For the text-containing cell, return its midpoint in (x, y) coordinate format. 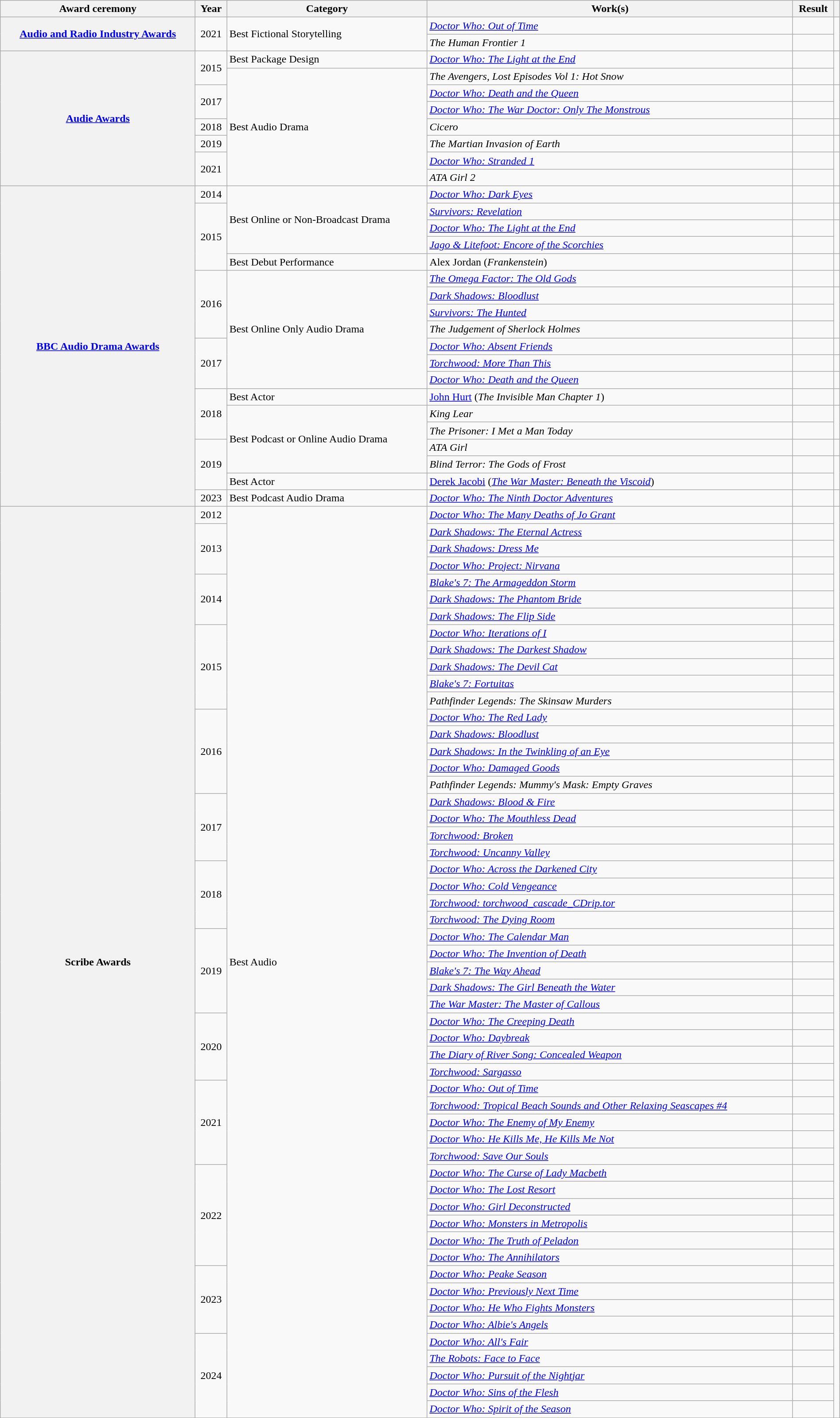
Dark Shadows: The Flip Side (610, 616)
Pathfinder Legends: The Skinsaw Murders (610, 700)
Doctor Who: Sins of the Flesh (610, 1392)
ATA Girl (610, 447)
ATA Girl 2 (610, 177)
Torchwood: Tropical Beach Sounds and Other Relaxing Seascapes #4 (610, 1105)
Audio and Radio Industry Awards (98, 34)
2020 (211, 1046)
Doctor Who: All's Fair (610, 1342)
Doctor Who: Absent Friends (610, 346)
2012 (211, 515)
Result (813, 9)
The Diary of River Song: Concealed Weapon (610, 1055)
Doctor Who: Project: Nirvana (610, 566)
Best Podcast Audio Drama (327, 498)
Doctor Who: Across the Darkened City (610, 869)
Survivors: The Hunted (610, 313)
The Human Frontier 1 (610, 43)
Torchwood: More Than This (610, 363)
Blind Terror: The Gods of Frost (610, 464)
Doctor Who: The Ninth Doctor Adventures (610, 498)
Category (327, 9)
The Omega Factor: The Old Gods (610, 279)
Best Package Design (327, 59)
Year (211, 9)
The Prisoner: I Met a Man Today (610, 430)
Pathfinder Legends: Mummy's Mask: Empty Graves (610, 785)
Best Online Only Audio Drama (327, 329)
Best Fictional Storytelling (327, 34)
Torchwood: Save Our Souls (610, 1156)
Torchwood: torchwood_cascade_CDrip.tor (610, 903)
Derek Jacobi (The War Master: Beneath the Viscoid) (610, 481)
Blake's 7: Fortuitas (610, 684)
Scribe Awards (98, 962)
Doctor Who: The Enemy of My Enemy (610, 1122)
Doctor Who: The Truth of Peladon (610, 1240)
Dark Shadows: In the Twinkling of an Eye (610, 751)
Award ceremony (98, 9)
Dark Shadows: The Phantom Bride (610, 599)
Doctor Who: The Red Lady (610, 717)
Doctor Who: The Invention of Death (610, 953)
BBC Audio Drama Awards (98, 346)
Doctor Who: Daybreak (610, 1038)
Torchwood: Sargasso (610, 1072)
Doctor Who: The Creeping Death (610, 1021)
Doctor Who: The Lost Resort (610, 1190)
Doctor Who: Monsters in Metropolis (610, 1223)
Doctor Who: Girl Deconstructed (610, 1207)
The War Master: The Master of Callous (610, 1004)
Best Audio (327, 962)
Audie Awards (98, 118)
The Judgement of Sherlock Holmes (610, 329)
Torchwood: The Dying Room (610, 920)
Doctor Who: Dark Eyes (610, 194)
Dark Shadows: The Devil Cat (610, 667)
Doctor Who: The Many Deaths of Jo Grant (610, 515)
King Lear (610, 414)
Doctor Who: Peake Season (610, 1274)
Doctor Who: The Calendar Man (610, 937)
Doctor Who: Damaged Goods (610, 768)
Doctor Who: He Kills Me, He Kills Me Not (610, 1139)
Best Audio Drama (327, 127)
Dark Shadows: The Eternal Actress (610, 532)
Dark Shadows: The Girl Beneath the Water (610, 987)
Best Podcast or Online Audio Drama (327, 439)
Doctor Who: Previously Next Time (610, 1291)
Doctor Who: The War Doctor: Only The Monstrous (610, 110)
Jago & Litefoot: Encore of the Scorchies (610, 245)
Cicero (610, 127)
Doctor Who: He Who Fights Monsters (610, 1308)
Dark Shadows: The Darkest Shadow (610, 650)
Best Debut Performance (327, 262)
Alex Jordan (Frankenstein) (610, 262)
2013 (211, 549)
Doctor Who: Cold Vengeance (610, 886)
Doctor Who: The Mouthless Dead (610, 819)
Doctor Who: Pursuit of the Nightjar (610, 1375)
Torchwood: Broken (610, 836)
Doctor Who: The Curse of Lady Macbeth (610, 1173)
Doctor Who: The Annihilators (610, 1257)
Doctor Who: Spirit of the Season (610, 1409)
The Robots: Face to Face (610, 1359)
John Hurt (The Invisible Man Chapter 1) (610, 397)
Dark Shadows: Blood & Fire (610, 802)
The Avengers, Lost Episodes Vol 1: Hot Snow (610, 76)
Survivors: Revelation (610, 211)
2024 (211, 1375)
The Martian Invasion of Earth (610, 144)
Doctor Who: Albie's Angels (610, 1325)
Doctor Who: Iterations of I (610, 633)
2022 (211, 1215)
Torchwood: Uncanny Valley (610, 852)
Work(s) (610, 9)
Blake's 7: The Armageddon Storm (610, 582)
Dark Shadows: Dress Me (610, 549)
Best Online or Non-Broadcast Drama (327, 219)
Blake's 7: The Way Ahead (610, 970)
Doctor Who: Stranded 1 (610, 160)
